Detect which cell encompasses the target text, then output its [X, Y] center coordinate. 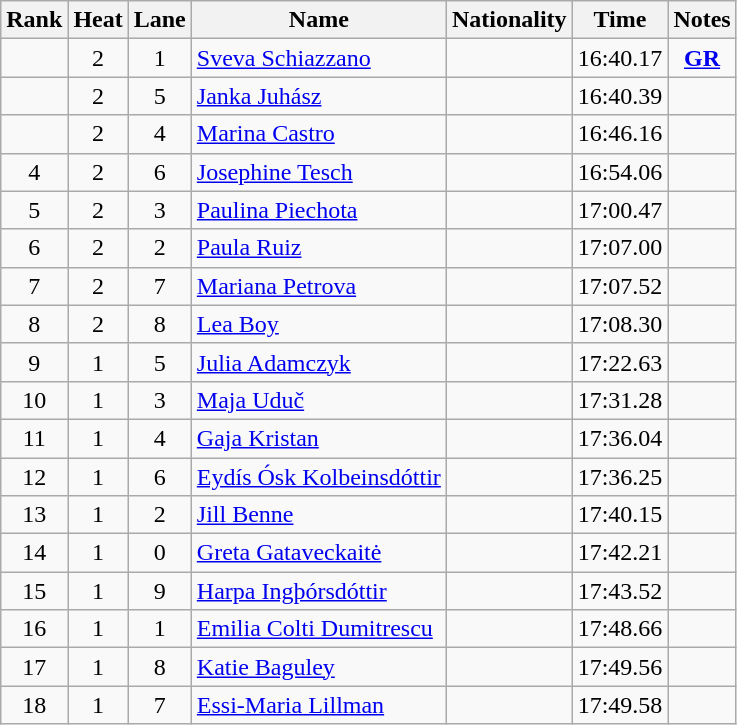
17:08.30 [620, 324]
Katie Baguley [318, 667]
Essi-Maria Lillman [318, 705]
Marina Castro [318, 134]
17 [34, 667]
Lane [160, 20]
Sveva Schiazzano [318, 58]
Emilia Colti Dumitrescu [318, 629]
12 [34, 477]
0 [160, 553]
16:40.39 [620, 96]
17:42.21 [620, 553]
Name [318, 20]
Mariana Petrova [318, 286]
13 [34, 515]
GR [702, 58]
16:54.06 [620, 172]
Harpa Ingþórsdóttir [318, 591]
Nationality [509, 20]
17:36.25 [620, 477]
15 [34, 591]
Eydís Ósk Kolbeinsdóttir [318, 477]
16:46.16 [620, 134]
Maja Uduč [318, 400]
17:00.47 [620, 210]
Janka Juhász [318, 96]
18 [34, 705]
16:40.17 [620, 58]
16 [34, 629]
11 [34, 438]
17:40.15 [620, 515]
Time [620, 20]
Julia Adamczyk [318, 362]
17:31.28 [620, 400]
Josephine Tesch [318, 172]
17:48.66 [620, 629]
14 [34, 553]
17:49.58 [620, 705]
17:43.52 [620, 591]
Heat [98, 20]
Notes [702, 20]
Greta Gataveckaitė [318, 553]
17:07.52 [620, 286]
Paulina Piechota [318, 210]
17:36.04 [620, 438]
Rank [34, 20]
17:22.63 [620, 362]
10 [34, 400]
Gaja Kristan [318, 438]
17:49.56 [620, 667]
Paula Ruiz [318, 248]
Jill Benne [318, 515]
Lea Boy [318, 324]
17:07.00 [620, 248]
